Detect which cell encompasses the target text, then output its (X, Y) center coordinate. 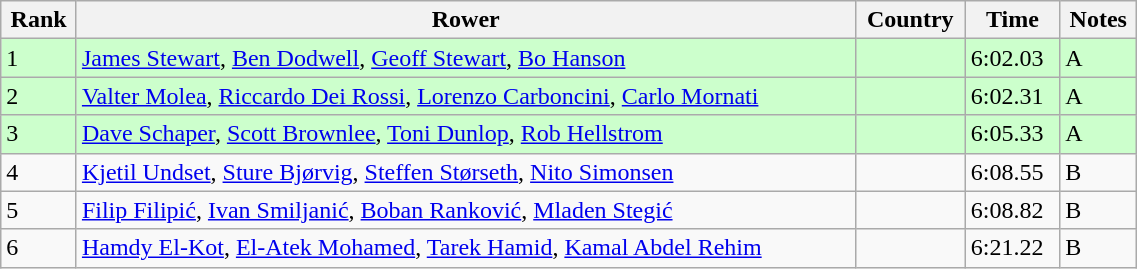
Rank (39, 20)
5 (39, 210)
James Stewart, Ben Dodwell, Geoff Stewart, Bo Hanson (466, 58)
Notes (1098, 20)
6 (39, 248)
6:08.82 (1012, 210)
6:21.22 (1012, 248)
3 (39, 134)
Hamdy El-Kot, El-Atek Mohamed, Tarek Hamid, Kamal Abdel Rehim (466, 248)
Country (910, 20)
6:08.55 (1012, 172)
Filip Filipić, Ivan Smiljanić, Boban Ranković, Mladen Stegić (466, 210)
4 (39, 172)
6:05.33 (1012, 134)
6:02.31 (1012, 96)
6:02.03 (1012, 58)
2 (39, 96)
Dave Schaper, Scott Brownlee, Toni Dunlop, Rob Hellstrom (466, 134)
Kjetil Undset, Sture Bjørvig, Steffen Størseth, Nito Simonsen (466, 172)
Rower (466, 20)
Time (1012, 20)
1 (39, 58)
Valter Molea, Riccardo Dei Rossi, Lorenzo Carboncini, Carlo Mornati (466, 96)
